Provide the [x, y] coordinate of the cell's center where the given text is located.  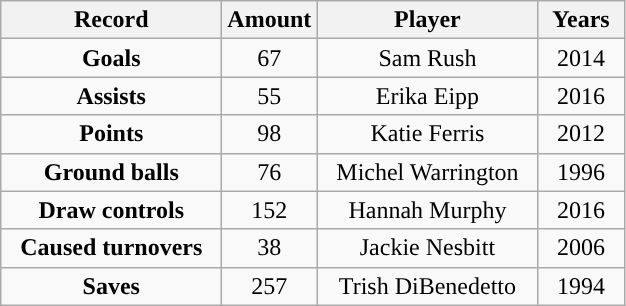
Record [112, 20]
Years [581, 20]
Points [112, 134]
Saves [112, 286]
Caused turnovers [112, 248]
67 [270, 58]
Erika Eipp [428, 96]
Player [428, 20]
98 [270, 134]
Hannah Murphy [428, 210]
Michel Warrington [428, 172]
2014 [581, 58]
1994 [581, 286]
Goals [112, 58]
76 [270, 172]
Trish DiBenedetto [428, 286]
Draw controls [112, 210]
Jackie Nesbitt [428, 248]
2012 [581, 134]
2006 [581, 248]
Katie Ferris [428, 134]
257 [270, 286]
38 [270, 248]
152 [270, 210]
Ground balls [112, 172]
Amount [270, 20]
Sam Rush [428, 58]
1996 [581, 172]
55 [270, 96]
Assists [112, 96]
